Pinpoint the cell where the given text exists, returning its (x, y) midpoint coordinate. 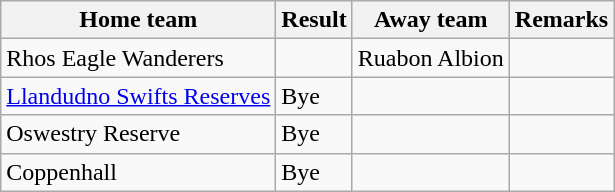
Rhos Eagle Wanderers (138, 58)
Away team (430, 20)
Remarks (561, 20)
Llandudno Swifts Reserves (138, 96)
Coppenhall (138, 172)
Result (314, 20)
Ruabon Albion (430, 58)
Oswestry Reserve (138, 134)
Home team (138, 20)
